Pinpoint the cell where the given text exists, returning its (x, y) midpoint coordinate. 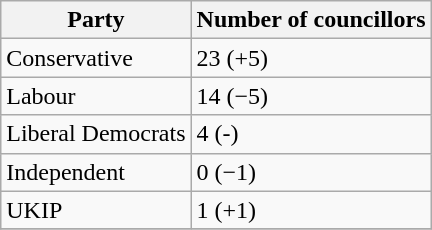
Liberal Democrats (96, 134)
Conservative (96, 58)
4 (-) (311, 134)
Party (96, 20)
14 (−5) (311, 96)
Number of councillors (311, 20)
Labour (96, 96)
23 (+5) (311, 58)
Independent (96, 172)
UKIP (96, 210)
1 (+1) (311, 210)
0 (−1) (311, 172)
